Capture the cell that displays the provided text and extract its [X, Y] central coordinate. 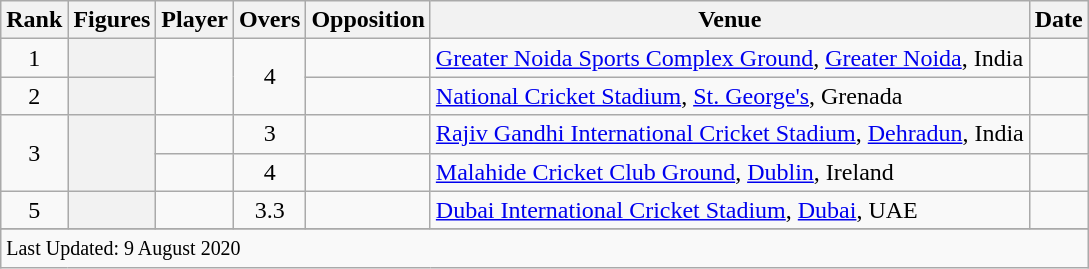
Last Updated: 9 August 2020 [545, 248]
Figures [112, 20]
Greater Noida Sports Complex Ground, Greater Noida, India [730, 58]
Malahide Cricket Club Ground, Dublin, Ireland [730, 172]
Overs [270, 20]
Rajiv Gandhi International Cricket Stadium, Dehradun, India [730, 134]
Venue [730, 20]
Opposition [368, 20]
2 [34, 96]
1 [34, 58]
Player [195, 20]
Rank [34, 20]
3.3 [270, 210]
Dubai International Cricket Stadium, Dubai, UAE [730, 210]
National Cricket Stadium, St. George's, Grenada [730, 96]
5 [34, 210]
Date [1058, 20]
